Search for the cell housing the specified text and yield its [X, Y] center coordinate. 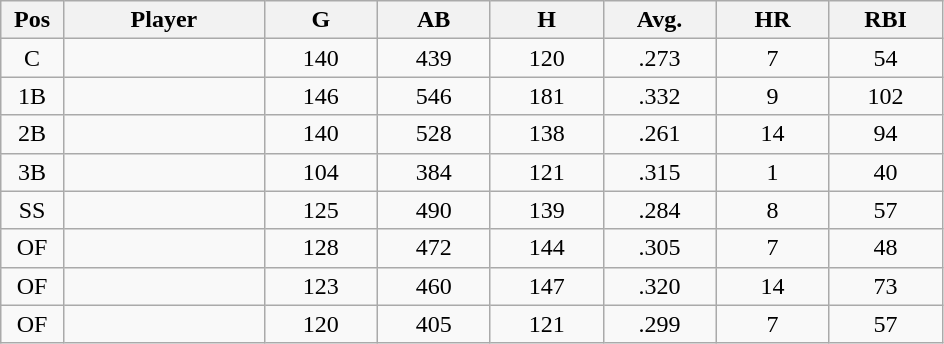
.315 [660, 172]
147 [546, 286]
48 [886, 248]
.273 [660, 58]
472 [434, 248]
.332 [660, 96]
54 [886, 58]
144 [546, 248]
3B [32, 172]
1 [772, 172]
439 [434, 58]
AB [434, 20]
H [546, 20]
.320 [660, 286]
G [320, 20]
405 [434, 324]
.284 [660, 210]
146 [320, 96]
128 [320, 248]
2B [32, 134]
Player [164, 20]
460 [434, 286]
528 [434, 134]
138 [546, 134]
102 [886, 96]
8 [772, 210]
RBI [886, 20]
SS [32, 210]
.305 [660, 248]
181 [546, 96]
.261 [660, 134]
HR [772, 20]
123 [320, 286]
1B [32, 96]
490 [434, 210]
C [32, 58]
Avg. [660, 20]
40 [886, 172]
9 [772, 96]
125 [320, 210]
94 [886, 134]
384 [434, 172]
73 [886, 286]
.299 [660, 324]
546 [434, 96]
104 [320, 172]
139 [546, 210]
Pos [32, 20]
